Detect which cell encompasses the target text, then output its (x, y) center coordinate. 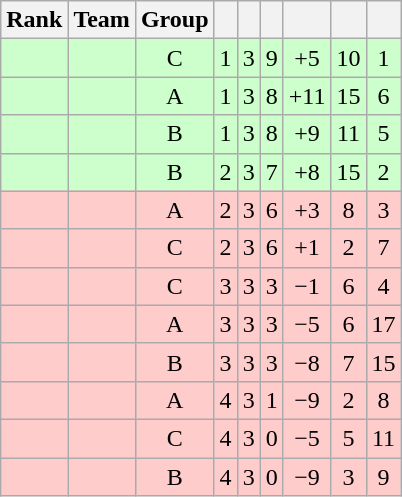
17 (384, 324)
+11 (307, 96)
10 (348, 58)
−8 (307, 362)
Rank (34, 20)
Group (174, 20)
+8 (307, 172)
Team (102, 20)
+1 (307, 248)
+5 (307, 58)
−1 (307, 286)
+3 (307, 210)
+9 (307, 134)
